Identify which cell holds the provided text, then report its [X, Y] central coordinate. 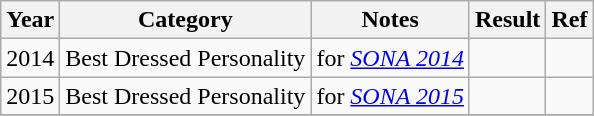
Ref [570, 20]
Category [186, 20]
Notes [390, 20]
Year [30, 20]
for SONA 2014 [390, 58]
2015 [30, 96]
for SONA 2015 [390, 96]
Result [507, 20]
2014 [30, 58]
